Pinpoint the cell where the given text exists, returning its [X, Y] midpoint coordinate. 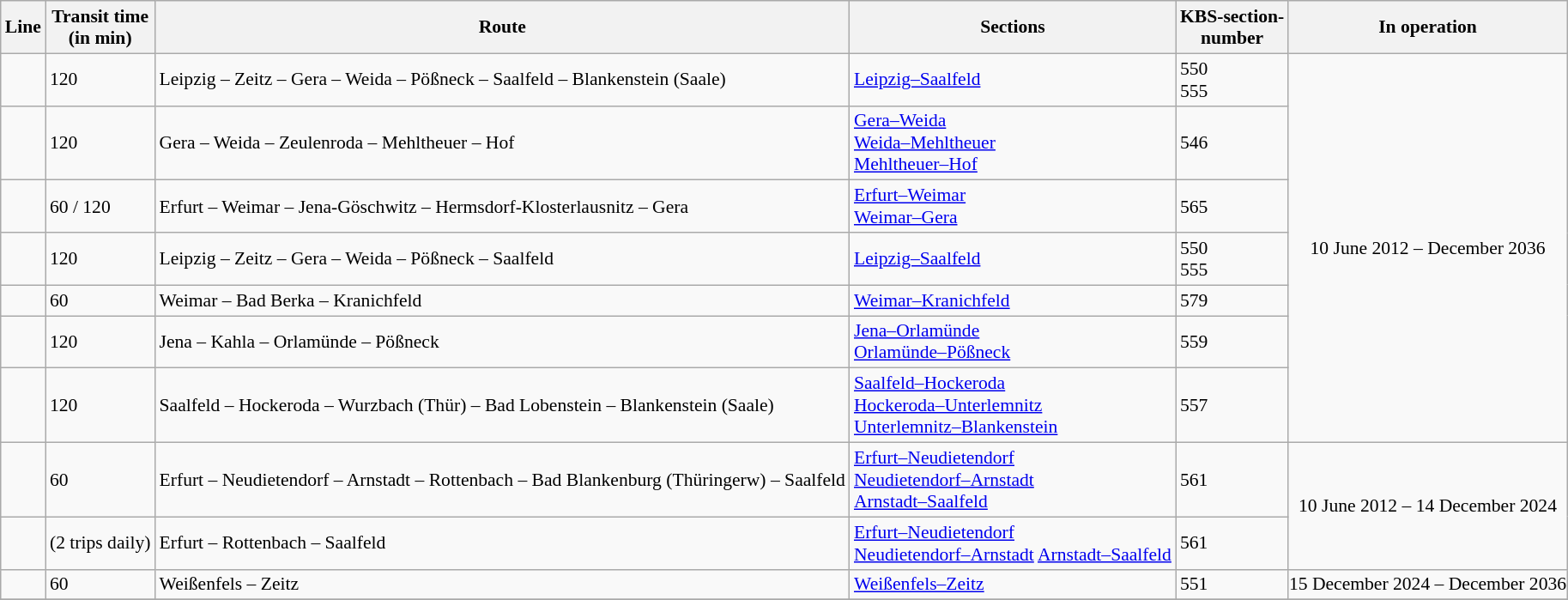
Weißenfels–Zeitz [1013, 585]
557 [1232, 405]
Saalfeld – Hockeroda – Wurzbach (Thür) – Bad Lobenstein – Blankenstein (Saale) [503, 405]
Jena – Kahla – Orlamünde – Pößneck [503, 342]
Leipzig – Zeitz – Gera – Weida – Pößneck – Saalfeld [503, 259]
Erfurt – Rottenbach – Saalfeld [503, 542]
10 June 2012 – December 2036 [1428, 247]
Erfurt–NeudietendorfNeudietendorf–ArnstadtArnstadt–Saalfeld [1013, 481]
Route [503, 27]
Sections [1013, 27]
565 [1232, 206]
Weißenfels – Zeitz [503, 585]
Gera–WeidaWeida–MehltheuerMehltheuer–Hof [1013, 142]
(2 trips daily) [100, 542]
In operation [1428, 27]
559 [1232, 342]
551 [1232, 585]
Transit time(in min) [100, 27]
Gera – Weida – Zeulenroda – Mehltheuer – Hof [503, 142]
Line [23, 27]
579 [1232, 300]
15 December 2024 – December 2036 [1428, 585]
Weimar–Kranichfeld [1013, 300]
Saalfeld–HockerodaHockeroda–UnterlemnitzUnterlemnitz–Blankenstein [1013, 405]
Erfurt – Neudietendorf – Arnstadt – Rottenbach – Bad Blankenburg (Thüringerw) – Saalfeld [503, 481]
10 June 2012 – 14 December 2024 [1428, 506]
Erfurt – Weimar – Jena-Göschwitz – Hermsdorf-Klosterlausnitz – Gera [503, 206]
Jena–OrlamündeOrlamünde–Pößneck [1013, 342]
546 [1232, 142]
Leipzig – Zeitz – Gera – Weida – Pößneck – Saalfeld – Blankenstein (Saale) [503, 79]
KBS-section-number [1232, 27]
Weimar – Bad Berka – Kranichfeld [503, 300]
60 / 120 [100, 206]
Erfurt–WeimarWeimar–Gera [1013, 206]
Erfurt–NeudietendorfNeudietendorf–Arnstadt Arnstadt–Saalfeld [1013, 542]
